Scan for the cell matching the given text and deliver its (X, Y) coordinate at center. 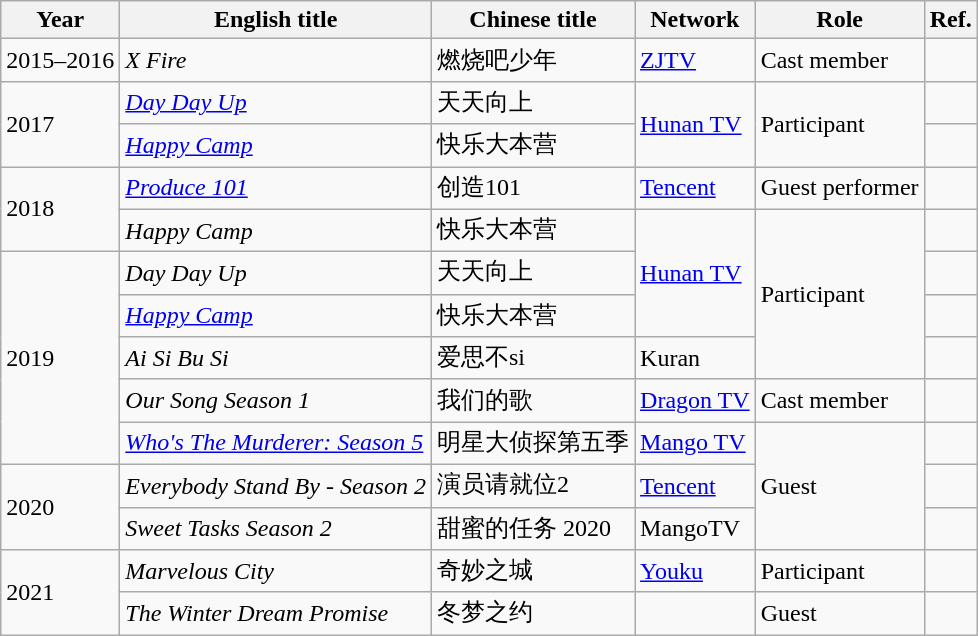
Sweet Tasks Season 2 (276, 528)
Who's The Murderer: Season 5 (276, 444)
English title (276, 20)
Produce 101 (276, 188)
MangoTV (696, 528)
爱思不si (532, 358)
Chinese title (532, 20)
2018 (60, 208)
Dragon TV (696, 400)
2020 (60, 506)
我们的歌 (532, 400)
2019 (60, 358)
Network (696, 20)
甜蜜的任务 2020 (532, 528)
创造101 (532, 188)
Everybody Stand By - Season 2 (276, 486)
2017 (60, 124)
2015–2016 (60, 60)
明星大侦探第五季 (532, 444)
Guest performer (840, 188)
Mango TV (696, 444)
Year (60, 20)
Role (840, 20)
2021 (60, 592)
Youku (696, 572)
演员请就位2 (532, 486)
奇妙之城 (532, 572)
The Winter Dream Promise (276, 614)
Kuran (696, 358)
X Fire (276, 60)
Our Song Season 1 (276, 400)
Ai Si Bu Si (276, 358)
ZJTV (696, 60)
Ref. (950, 20)
燃烧吧少年 (532, 60)
Marvelous City (276, 572)
冬梦之约 (532, 614)
